Extract the [x, y] coordinate from the center of the cell holding the provided text.  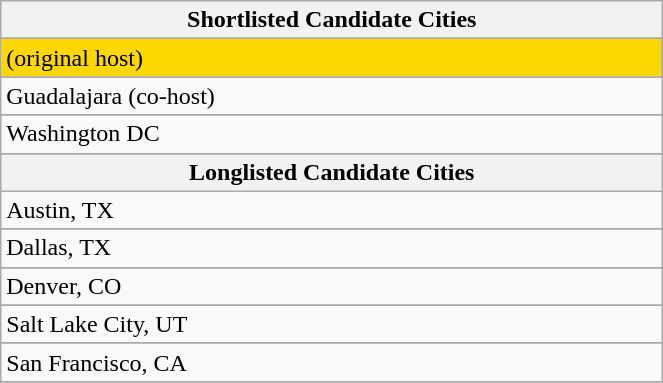
Austin, TX [332, 210]
San Francisco, CA [332, 362]
Dallas, TX [332, 248]
Longlisted Candidate Cities [332, 172]
Denver, CO [332, 286]
Salt Lake City, UT [332, 324]
Shortlisted Candidate Cities [332, 20]
Guadalajara (co-host) [332, 96]
(original host) [332, 58]
Washington DC [332, 134]
